Return the (X, Y) coordinate for the center point of the cell that contains the specified text.  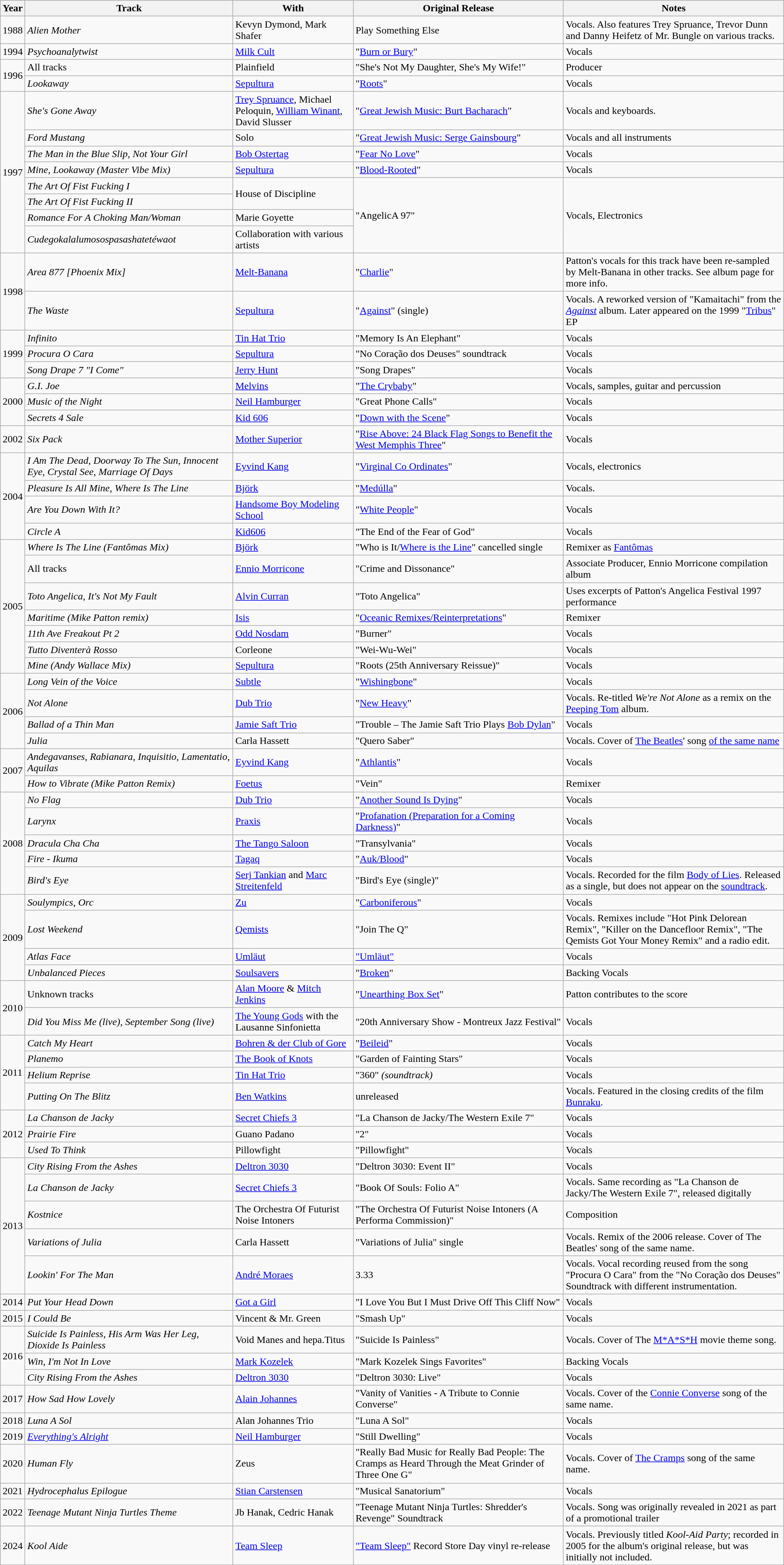
"La Chanson de Jacky/The Western Exile 7" (458, 1118)
Where Is The Line (Fantômas Mix) (129, 547)
Area 877 [Phoenix Mix] (129, 272)
Vocals and all instruments (673, 138)
"360" (soundtrack) (458, 1075)
"Charlie" (458, 272)
2014 (13, 1302)
I Am The Dead, Doorway To The Sun, Innocent Eye, Crystal See, Marriage Of Days (129, 467)
"White People" (458, 509)
Kid 606 (293, 418)
"Deltron 3030: Live" (458, 1377)
"Teenage Mutant Ninja Turtles: Shredder's Revenge" Soundtrack (458, 1512)
Hydrocephalus Epilogue (129, 1491)
"Mark Kozelek Sings Favorites" (458, 1361)
2009 (13, 937)
With (293, 8)
Vocals. Remixes include "Hot Pink Delorean Remix", "Killer on the Dancefloor Remix", "The Qemists Got Your Money Remix" and a radio edit. (673, 930)
Melt-Banana (293, 272)
Lookin' For The Man (129, 1275)
Lookaway (129, 83)
3.33 (458, 1275)
"Down with the Scene" (458, 418)
"Bird's Eye (single)" (458, 881)
"Roots (25th Anniversary Reissue)" (458, 666)
Isis (293, 618)
Alien Mother (129, 30)
"The Crybaby" (458, 386)
Putting On The Blitz (129, 1097)
"2" (458, 1134)
"Quero Saber" (458, 741)
Romance For A Choking Man/Woman (129, 217)
Handsome Boy Modeling School (293, 509)
Teenage Mutant Ninja Turtles Theme (129, 1512)
Catch My Heart (129, 1043)
Dracula Cha Cha (129, 843)
Vocals and keyboards. (673, 111)
2008 (13, 843)
Trey Spruance, Michael Peloquin, William Winant, David Slusser (293, 111)
"Unearthing Box Set" (458, 994)
Bob Ostertag (293, 154)
Vincent & Mr. Green (293, 1318)
Zu (293, 902)
2013 (13, 1226)
Vocals. Recorded for the film Body of Lies. Released as a single, but does not appear on the soundtrack. (673, 881)
1996 (13, 75)
Win, I'm Not In Love (129, 1361)
Vocals. Remix of the 2006 release. Cover of The Beatles' song of the same name. (673, 1242)
Kevyn Dymond, Mark Shafer (293, 30)
2015 (13, 1318)
1998 (13, 292)
Subtle (293, 682)
Solo (293, 138)
Mother Superior (293, 439)
"Join The Q" (458, 930)
Composition (673, 1215)
Tagaq (293, 859)
2019 (13, 1436)
Vocals, Electronics (673, 215)
Umläut (293, 957)
Zeus (293, 1464)
"Vein" (458, 784)
Planemo (129, 1059)
"Luna A Sol" (458, 1420)
Notes (673, 8)
1999 (13, 354)
The Art Of Fist Fucking II (129, 201)
Mine (Andy Wallace Mix) (129, 666)
"Vanity of Vanities - A Tribute to Connie Converse" (458, 1399)
2022 (13, 1512)
Soulympics, Orc (129, 902)
The Orchestra Of Futurist Noise Intoners (293, 1215)
Vocals. Also features Trey Spruance, Trevor Dunn and Danny Heifetz of Mr. Bungle on various tracks. (673, 30)
Vocals. Vocal recording reused from the song "Procura O Cara" from the "No Coração dos Deuses" Soundtrack with different instrumentation. (673, 1275)
Unknown tracks (129, 994)
"The End of the Fear of God" (458, 531)
The Art Of Fist Fucking I (129, 186)
"Still Dwelling" (458, 1436)
2011 (13, 1072)
Alain Johannes (293, 1399)
The Waste (129, 311)
Tutto Diventerà Rosso (129, 650)
"Great Jewish Music: Serge Gainsbourg" (458, 138)
"Beileid" (458, 1043)
Jerry Hunt (293, 370)
"Book Of Souls: Folio A" (458, 1187)
Ford Mustang (129, 138)
"Crime and Dissonance" (458, 569)
"Trouble – The Jamie Saft Trio Plays Bob Dylan" (458, 725)
Are You Down With It? (129, 509)
Vocals. Previously titled Kool-Aid Party; recorded in 2005 for the album's original release, but was initially not included. (673, 1545)
2005 (13, 606)
2007 (13, 770)
"Variations of Julia" single (458, 1242)
Put Your Head Down (129, 1302)
Stian Carstensen (293, 1491)
Ben Watkins (293, 1097)
Secrets 4 Sale (129, 418)
She's Gone Away (129, 111)
Serj Tankian and Marc Streitenfeld (293, 881)
Atlas Face (129, 957)
Melvins (293, 386)
Luna A Sol (129, 1420)
"Against" (single) (458, 311)
2024 (13, 1545)
"Umläut" (458, 957)
2016 (13, 1356)
Team Sleep (293, 1545)
"Musical Sanatorium" (458, 1491)
Guano Padano (293, 1134)
"Burner" (458, 634)
"Oceanic Remixes/Reinterpretations" (458, 618)
"Fear No Love" (458, 154)
Procura O Cara (129, 354)
"Great Jewish Music: Burt Bacharach" (458, 111)
Mine, Lookaway (Master Vibe Mix) (129, 170)
Song Drape 7 "I Come" (129, 370)
2020 (13, 1464)
Remixer as Fantômas (673, 547)
2004 (13, 496)
Alan Moore & Mitch Jenkins (293, 994)
2002 (13, 439)
Helium Reprise (129, 1075)
Marie Goyette (293, 217)
Fire - Ikuma (129, 859)
Vocals. Cover of The M*A*S*H movie theme song. (673, 1340)
2017 (13, 1399)
2018 (13, 1420)
Collaboration with various artists (293, 239)
Vocals. Song was originally revealed in 2021 as part of a promotional trailer (673, 1512)
House of Discipline (293, 194)
Track (129, 8)
Long Vein of the Voice (129, 682)
"No Coração dos Deuses" soundtrack (458, 354)
Bohren & der Club of Gore (293, 1043)
"Roots" (458, 83)
The Book of Knots (293, 1059)
Play Something Else (458, 30)
Did You Miss Me (live), September Song (live) (129, 1021)
How to Vibrate (Mike Patton Remix) (129, 784)
"Auk/Blood" (458, 859)
Patton's vocals for this track have been re-sampled by Melt-Banana in other tracks. See album page for more info. (673, 272)
Kid606 (293, 531)
"Burn or Bury" (458, 52)
"20th Anniversary Show - Montreux Jazz Festival" (458, 1021)
Jb Hanak, Cedric Hanak (293, 1512)
2006 (13, 711)
"Athlantis" (458, 762)
How Sad How Lovely (129, 1399)
Human Fly (129, 1464)
1997 (13, 172)
"Virginal Co Ordinates" (458, 467)
Not Alone (129, 703)
Vocals. Featured in the closing credits of the film Bunraku. (673, 1097)
"Broken" (458, 973)
Kostnice (129, 1215)
I Could Be (129, 1318)
Six Pack (129, 439)
"Carboniferous" (458, 902)
Pillowfight (293, 1150)
Vocals. Cover of The Cramps song of the same name. (673, 1464)
"Smash Up" (458, 1318)
Void Manes and hepa.Titus (293, 1340)
Jamie Saft Trio (293, 725)
Music of the Night (129, 402)
Uses excerpts of Patton's Angelica Festival 1997 performance (673, 596)
André Moraes (293, 1275)
Kool Aide (129, 1545)
Circle A (129, 531)
Plainfield (293, 67)
Vocals. Same recording as "La Chanson de Jacky/The Western Exile 7", released digitally (673, 1187)
Bird's Eye (129, 881)
11th Ave Freakout Pt 2 (129, 634)
"Garden of Fainting Stars" (458, 1059)
Maritime (Mike Patton remix) (129, 618)
"Transylvania" (458, 843)
Corleone (293, 650)
"Blood-Rooted" (458, 170)
G.I. Joe (129, 386)
Year (13, 8)
Associate Producer, Ennio Morricone compilation album (673, 569)
Alan Johannes Trio (293, 1420)
Suicide Is Painless, His Arm Was Her Leg, Dioxide Is Painless (129, 1340)
Andegavanses, Rabianara, Inquisitio, Lamentatio, Aquilas (129, 762)
"Pillowfight" (458, 1150)
Ballad of a Thin Man (129, 725)
"Profanation (Preparation for a Coming Darkness)" (458, 821)
Larynx (129, 821)
1994 (13, 52)
"The Orchestra Of Futurist Noise Intoners (A Performa Commission)" (458, 1215)
2012 (13, 1134)
No Flag (129, 800)
"Suicide Is Painless" (458, 1340)
Producer (673, 67)
Cudegokalalumosospasashatetéwaot (129, 239)
"Toto Angelica" (458, 596)
Alvin Curran (293, 596)
Vocals. Cover of the Connie Converse song of the same name. (673, 1399)
"I Love You But I Must Drive Off This Cliff Now" (458, 1302)
"Really Bad Music for Really Bad People: The Cramps as Heard Through the Meat Grinder of Three One G" (458, 1464)
Vocals. Cover of The Beatles' song of the same name (673, 741)
Vocals. A reworked version of "Kamaitachi" from the Against album. Later appeared on the 1999 "Tribus" EP (673, 311)
1988 (13, 30)
"Medúlla" (458, 488)
Mark Kozelek (293, 1361)
Toto Angelica, It's Not My Fault (129, 596)
2010 (13, 1008)
Unbalanced Pieces (129, 973)
"Who is It/Where is the Line" cancelled single (458, 547)
"Rise Above: 24 Black Flag Songs to Benefit the West Memphis Three" (458, 439)
"Memory Is An Elephant" (458, 338)
Got a Girl (293, 1302)
Vocals. (673, 488)
Milk Cult (293, 52)
"Team Sleep" Record Store Day vinyl re-release (458, 1545)
Original Release (458, 8)
Julia (129, 741)
Vocals. Re-titled We're Not Alone as a remix on the Peeping Tom album. (673, 703)
Patton contributes to the score (673, 994)
The Man in the Blue Slip, Not Your Girl (129, 154)
"Another Sound Is Dying" (458, 800)
Odd Nosdam (293, 634)
Lost Weekend (129, 930)
Variations of Julia (129, 1242)
unreleased (458, 1097)
Soulsavers (293, 973)
2000 (13, 402)
Prairie Fire (129, 1134)
Used To Think (129, 1150)
The Tango Saloon (293, 843)
"New Heavy" (458, 703)
Praxis (293, 821)
Everything's Alright (129, 1436)
"Great Phone Calls" (458, 402)
Psychoanalytwist (129, 52)
"Wishingbone" (458, 682)
"AngelicA 97" (458, 215)
Vocals, electronics (673, 467)
"Wei-Wu-Wei" (458, 650)
Pleasure Is All Mine, Where Is The Line (129, 488)
Ennio Morricone (293, 569)
Foetus (293, 784)
Vocals, samples, guitar and percussion (673, 386)
The Young Gods with the Lausanne Sinfonietta (293, 1021)
"She's Not My Daughter, She's My Wife!" (458, 67)
2021 (13, 1491)
Infinito (129, 338)
"Song Drapes" (458, 370)
Qemists (293, 930)
"Deltron 3030: Event II" (458, 1166)
